Detect which cell encompasses the target text, then output its (X, Y) center coordinate. 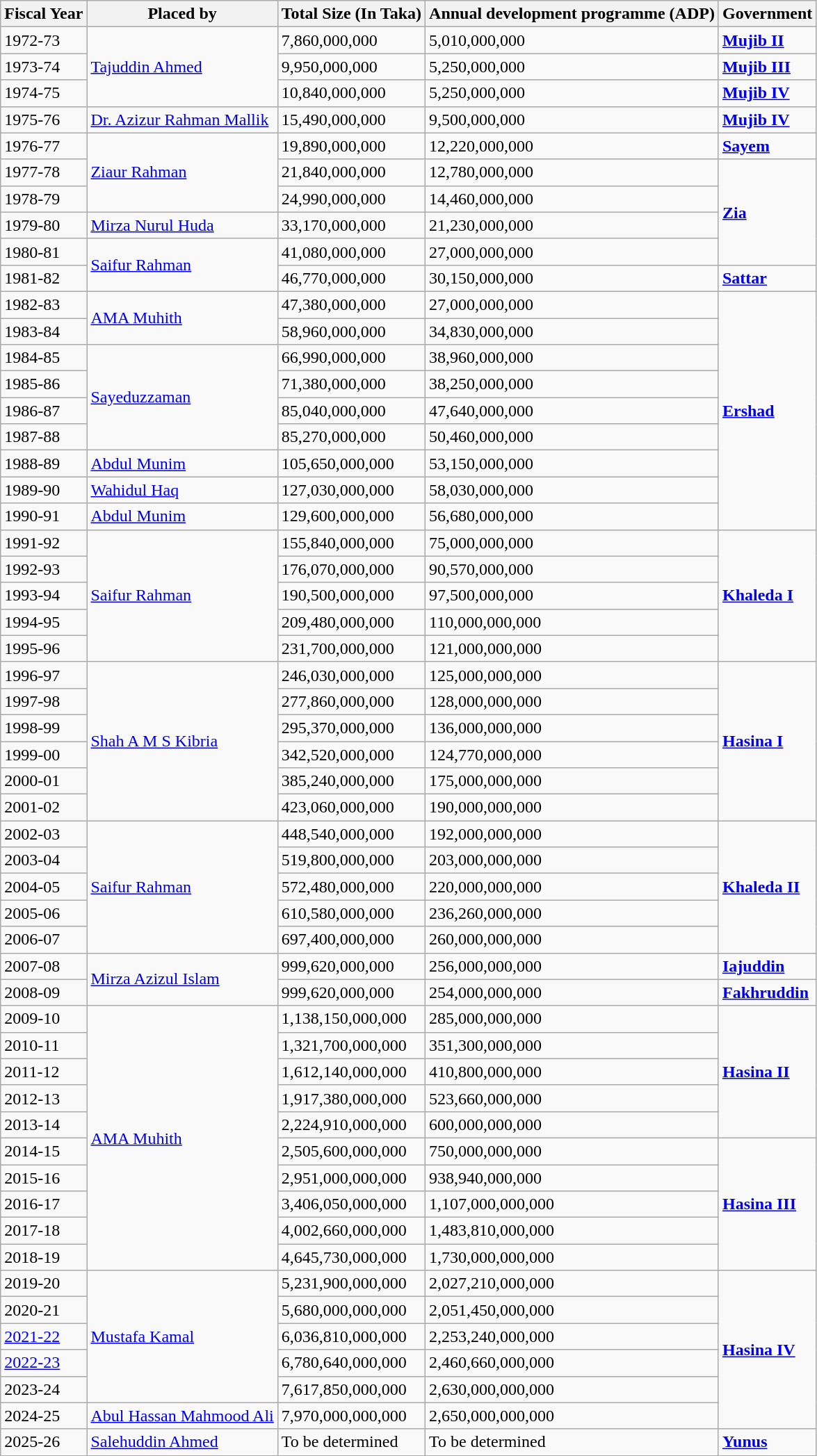
Hasina I (767, 741)
2,253,240,000,000 (572, 1336)
47,640,000,000 (572, 411)
1,483,810,000,000 (572, 1231)
66,990,000,000 (351, 358)
2004-05 (44, 887)
Khaleda I (767, 596)
125,000,000,000 (572, 675)
285,000,000,000 (572, 1019)
2,650,000,000,000 (572, 1416)
2000-01 (44, 781)
2010-11 (44, 1045)
1981-82 (44, 278)
1,730,000,000,000 (572, 1257)
1982-83 (44, 304)
2022-23 (44, 1363)
Total Size (In Taka) (351, 14)
6,036,810,000,000 (351, 1336)
572,480,000,000 (351, 887)
260,000,000,000 (572, 940)
128,000,000,000 (572, 701)
Mujib II (767, 40)
10,840,000,000 (351, 93)
Fiscal Year (44, 14)
121,000,000,000 (572, 648)
5,010,000,000 (572, 40)
7,860,000,000 (351, 40)
1977-78 (44, 172)
Shah A M S Kibria (182, 741)
220,000,000,000 (572, 887)
600,000,000,000 (572, 1124)
Tajuddin Ahmed (182, 67)
1988-89 (44, 464)
1993-94 (44, 596)
21,230,000,000 (572, 225)
1983-84 (44, 332)
1996-97 (44, 675)
2019-20 (44, 1284)
2013-14 (44, 1124)
254,000,000,000 (572, 992)
Wahidul Haq (182, 490)
1986-87 (44, 411)
1989-90 (44, 490)
2025-26 (44, 1442)
124,770,000,000 (572, 754)
1997-98 (44, 701)
2008-09 (44, 992)
2024-25 (44, 1416)
1990-91 (44, 516)
1984-85 (44, 358)
192,000,000,000 (572, 834)
2,051,450,000,000 (572, 1310)
19,890,000,000 (351, 146)
9,950,000,000 (351, 67)
175,000,000,000 (572, 781)
4,645,730,000,000 (351, 1257)
1,917,380,000,000 (351, 1098)
38,250,000,000 (572, 384)
2014-15 (44, 1151)
5,231,900,000,000 (351, 1284)
1979-80 (44, 225)
47,380,000,000 (351, 304)
2003-04 (44, 860)
Yunus (767, 1442)
277,860,000,000 (351, 701)
1,612,140,000,000 (351, 1072)
1998-99 (44, 728)
423,060,000,000 (351, 808)
110,000,000,000 (572, 622)
105,650,000,000 (351, 464)
Sattar (767, 278)
209,480,000,000 (351, 622)
Placed by (182, 14)
75,000,000,000 (572, 543)
58,030,000,000 (572, 490)
24,990,000,000 (351, 199)
Sayem (767, 146)
1980-81 (44, 252)
85,040,000,000 (351, 411)
Ziaur Rahman (182, 172)
2016-17 (44, 1204)
Mustafa Kamal (182, 1336)
Khaleda II (767, 887)
2018-19 (44, 1257)
15,490,000,000 (351, 120)
2006-07 (44, 940)
2009-10 (44, 1019)
519,800,000,000 (351, 860)
1978-79 (44, 199)
58,960,000,000 (351, 332)
50,460,000,000 (572, 437)
Mirza Azizul Islam (182, 979)
351,300,000,000 (572, 1045)
2,027,210,000,000 (572, 1284)
38,960,000,000 (572, 358)
523,660,000,000 (572, 1098)
Mirza Nurul Huda (182, 225)
129,600,000,000 (351, 516)
2020-21 (44, 1310)
2007-08 (44, 966)
Zia (767, 212)
410,800,000,000 (572, 1072)
610,580,000,000 (351, 913)
Fakhruddin (767, 992)
2023-24 (44, 1389)
56,680,000,000 (572, 516)
2,630,000,000,000 (572, 1389)
9,500,000,000 (572, 120)
236,260,000,000 (572, 913)
256,000,000,000 (572, 966)
21,840,000,000 (351, 172)
97,500,000,000 (572, 596)
41,080,000,000 (351, 252)
2011-12 (44, 1072)
231,700,000,000 (351, 648)
1992-93 (44, 569)
Dr. Azizur Rahman Mallik (182, 120)
14,460,000,000 (572, 199)
2,460,660,000,000 (572, 1363)
203,000,000,000 (572, 860)
1973-74 (44, 67)
295,370,000,000 (351, 728)
Iajuddin (767, 966)
1987-88 (44, 437)
2,224,910,000,000 (351, 1124)
12,220,000,000 (572, 146)
190,500,000,000 (351, 596)
448,540,000,000 (351, 834)
2012-13 (44, 1098)
2017-18 (44, 1231)
1985-86 (44, 384)
1972-73 (44, 40)
1974-75 (44, 93)
1,138,150,000,000 (351, 1019)
2001-02 (44, 808)
246,030,000,000 (351, 675)
1991-92 (44, 543)
1999-00 (44, 754)
Annual development programme (ADP) (572, 14)
6,780,640,000,000 (351, 1363)
190,000,000,000 (572, 808)
Hasina II (767, 1072)
1,321,700,000,000 (351, 1045)
Hasina IV (767, 1350)
2015-16 (44, 1178)
Salehuddin Ahmed (182, 1442)
2021-22 (44, 1336)
1994-95 (44, 622)
53,150,000,000 (572, 464)
1976-77 (44, 146)
46,770,000,000 (351, 278)
176,070,000,000 (351, 569)
4,002,660,000,000 (351, 1231)
342,520,000,000 (351, 754)
3,406,050,000,000 (351, 1204)
155,840,000,000 (351, 543)
750,000,000,000 (572, 1151)
71,380,000,000 (351, 384)
5,680,000,000,000 (351, 1310)
Sayeduzzaman (182, 398)
34,830,000,000 (572, 332)
2,951,000,000,000 (351, 1178)
Government (767, 14)
938,940,000,000 (572, 1178)
136,000,000,000 (572, 728)
2,505,600,000,000 (351, 1151)
33,170,000,000 (351, 225)
Abul Hassan Mahmood Ali (182, 1416)
385,240,000,000 (351, 781)
90,570,000,000 (572, 569)
30,150,000,000 (572, 278)
2005-06 (44, 913)
1995-96 (44, 648)
Hasina III (767, 1204)
2002-03 (44, 834)
85,270,000,000 (351, 437)
Ershad (767, 410)
12,780,000,000 (572, 172)
7,617,850,000,000 (351, 1389)
1,107,000,000,000 (572, 1204)
Mujib III (767, 67)
127,030,000,000 (351, 490)
7,970,000,000,000 (351, 1416)
1975-76 (44, 120)
697,400,000,000 (351, 940)
